Pinpoint the cell where the given text exists, returning its (x, y) midpoint coordinate. 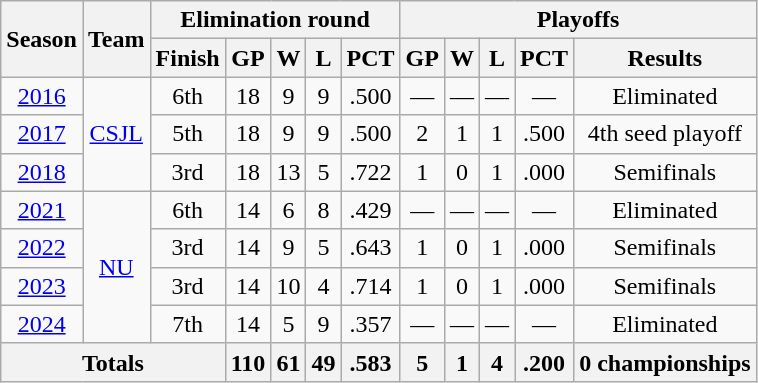
CSJL (116, 134)
2021 (42, 210)
4th seed playoff (665, 134)
Finish (188, 58)
2024 (42, 324)
0 championships (665, 362)
Elimination round (275, 20)
.583 (370, 362)
61 (288, 362)
13 (288, 172)
.714 (370, 286)
49 (324, 362)
2018 (42, 172)
.643 (370, 248)
2022 (42, 248)
2016 (42, 96)
10 (288, 286)
Results (665, 58)
Season (42, 39)
.357 (370, 324)
.722 (370, 172)
6 (288, 210)
Playoffs (578, 20)
.429 (370, 210)
110 (248, 362)
Totals (113, 362)
2017 (42, 134)
7th (188, 324)
NU (116, 267)
2023 (42, 286)
.200 (544, 362)
8 (324, 210)
2 (422, 134)
Team (116, 39)
5th (188, 134)
